Output the [x, y] coordinate of the center of the cell containing the given text.  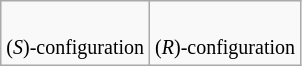
(R)-configuration [226, 34]
(S)-configuration [76, 34]
